From the cell containing the given text, extract its center point as (x, y) coordinate. 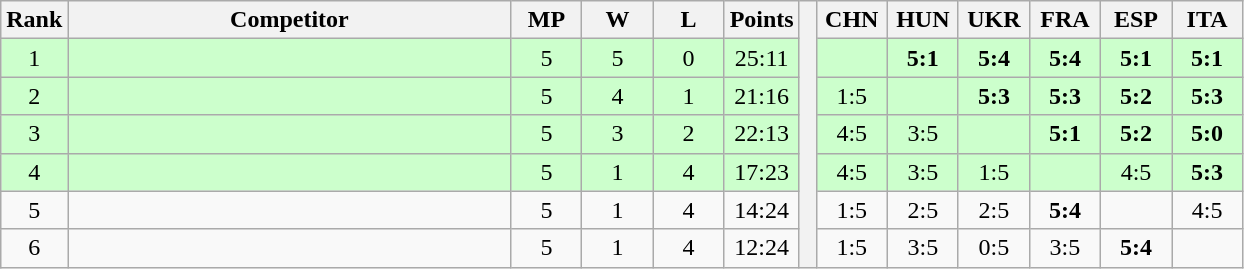
Points (762, 20)
0:5 (994, 248)
21:16 (762, 96)
HUN (922, 20)
MP (546, 20)
14:24 (762, 210)
CHN (852, 20)
L (688, 20)
5:0 (1208, 134)
FRA (1064, 20)
W (618, 20)
12:24 (762, 248)
ESP (1136, 20)
0 (688, 58)
25:11 (762, 58)
6 (34, 248)
17:23 (762, 172)
22:13 (762, 134)
Competitor (290, 20)
Rank (34, 20)
ITA (1208, 20)
UKR (994, 20)
